Pinpoint the cell where the given text exists, returning its (X, Y) midpoint coordinate. 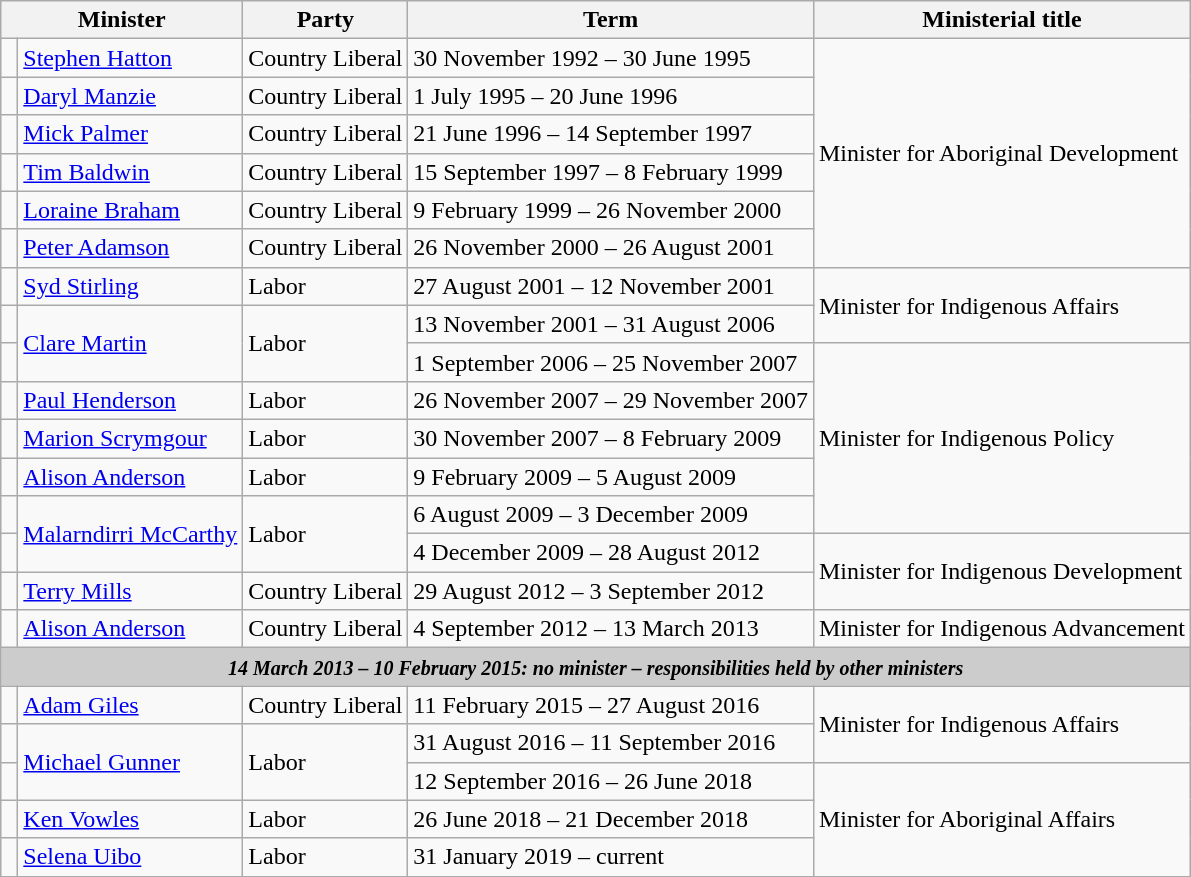
Minister for Indigenous Policy (1002, 438)
Loraine Braham (130, 210)
11 February 2015 – 27 August 2016 (611, 705)
9 February 1999 – 26 November 2000 (611, 210)
26 November 2007 – 29 November 2007 (611, 400)
Mick Palmer (130, 134)
14 March 2013 – 10 February 2015: no minister – responsibilities held by other ministers (596, 667)
Marion Scrymgour (130, 438)
1 July 1995 – 20 June 1996 (611, 96)
Stephen Hatton (130, 58)
Paul Henderson (130, 400)
Syd Stirling (130, 286)
26 November 2000 – 26 August 2001 (611, 248)
9 February 2009 – 5 August 2009 (611, 477)
30 November 2007 – 8 February 2009 (611, 438)
Malarndirri McCarthy (130, 534)
Minister for Indigenous Advancement (1002, 629)
29 August 2012 – 3 September 2012 (611, 591)
Clare Martin (130, 343)
Ministerial title (1002, 20)
Party (326, 20)
Terry Mills (130, 591)
31 August 2016 – 11 September 2016 (611, 743)
Minister for Aboriginal Affairs (1002, 819)
4 December 2009 – 28 August 2012 (611, 553)
30 November 1992 – 30 June 1995 (611, 58)
1 September 2006 – 25 November 2007 (611, 362)
27 August 2001 – 12 November 2001 (611, 286)
26 June 2018 – 21 December 2018 (611, 819)
Selena Uibo (130, 857)
Minister (122, 20)
Minister for Aboriginal Development (1002, 153)
Ken Vowles (130, 819)
Peter Adamson (130, 248)
21 June 1996 – 14 September 1997 (611, 134)
Term (611, 20)
6 August 2009 – 3 December 2009 (611, 515)
Daryl Manzie (130, 96)
Michael Gunner (130, 762)
Adam Giles (130, 705)
12 September 2016 – 26 June 2018 (611, 781)
15 September 1997 – 8 February 1999 (611, 172)
Tim Baldwin (130, 172)
Minister for Indigenous Development (1002, 572)
13 November 2001 – 31 August 2006 (611, 324)
4 September 2012 – 13 March 2013 (611, 629)
31 January 2019 – current (611, 857)
